Return the [X, Y] coordinate for the center point of the cell that contains the specified text.  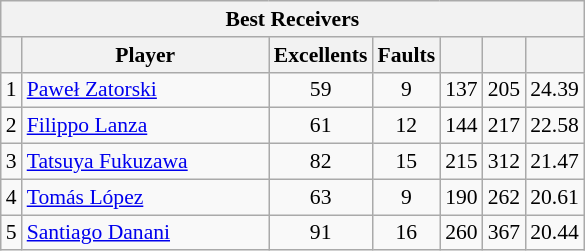
217 [504, 126]
82 [321, 162]
2 [12, 126]
4 [12, 197]
Best Receivers [292, 19]
205 [504, 90]
262 [504, 197]
Tomás López [146, 197]
5 [12, 233]
22.58 [554, 126]
Santiago Danani [146, 233]
Paweł Zatorski [146, 90]
312 [504, 162]
91 [321, 233]
Player [146, 55]
215 [462, 162]
190 [462, 197]
21.47 [554, 162]
Tatsuya Fukuzawa [146, 162]
20.44 [554, 233]
3 [12, 162]
24.39 [554, 90]
367 [504, 233]
20.61 [554, 197]
1 [12, 90]
63 [321, 197]
Filippo Lanza [146, 126]
260 [462, 233]
61 [321, 126]
12 [406, 126]
15 [406, 162]
144 [462, 126]
Faults [406, 55]
Excellents [321, 55]
59 [321, 90]
137 [462, 90]
16 [406, 233]
